From the cell containing the given text, extract its center point as [x, y] coordinate. 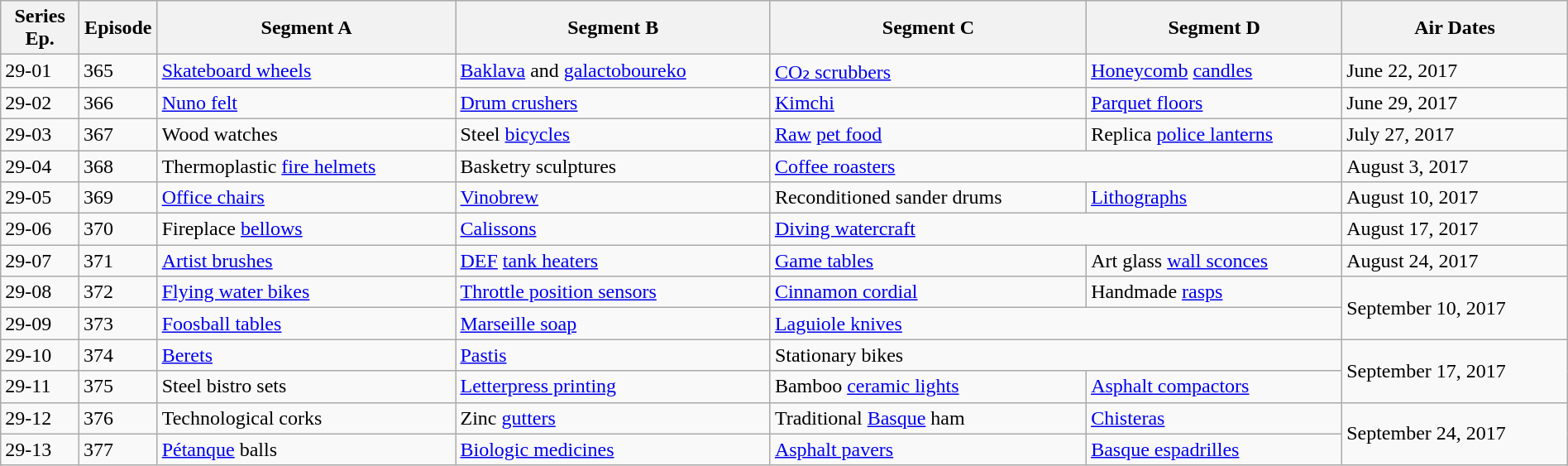
Coffee roasters [1055, 166]
Wood watches [306, 134]
Kimchi [928, 103]
29-12 [40, 418]
July 27, 2017 [1456, 134]
Segment B [613, 28]
Zinc gutters [613, 418]
367 [117, 134]
Pastis [613, 355]
29-07 [40, 261]
29-08 [40, 292]
Asphalt pavers [928, 449]
Bamboo ceramic lights [928, 387]
August 24, 2017 [1456, 261]
374 [117, 355]
August 3, 2017 [1456, 166]
Thermoplastic fire helmets [306, 166]
368 [117, 166]
Segment A [306, 28]
Honeycomb candles [1214, 71]
Lithographs [1214, 198]
29-04 [40, 166]
Vinobrew [613, 198]
Letterpress printing [613, 387]
Drum crushers [613, 103]
Foosball tables [306, 324]
376 [117, 418]
372 [117, 292]
Nuno felt [306, 103]
June 29, 2017 [1456, 103]
370 [117, 229]
Traditional Basque ham [928, 418]
Cinnamon cordial [928, 292]
29-10 [40, 355]
Skateboard wheels [306, 71]
September 24, 2017 [1456, 434]
29-09 [40, 324]
Air Dates [1456, 28]
371 [117, 261]
Steel bistro sets [306, 387]
29-11 [40, 387]
Throttle position sensors [613, 292]
August 10, 2017 [1456, 198]
Flying water bikes [306, 292]
Episode [117, 28]
369 [117, 198]
29-02 [40, 103]
Stationary bikes [1055, 355]
Marseille soap [613, 324]
29-03 [40, 134]
Art glass wall sconces [1214, 261]
Office chairs [306, 198]
Parquet floors [1214, 103]
Diving watercraft [1055, 229]
Reconditioned sander drums [928, 198]
375 [117, 387]
September 17, 2017 [1456, 371]
Segment C [928, 28]
377 [117, 449]
Replica police lanterns [1214, 134]
29-01 [40, 71]
Asphalt compactors [1214, 387]
Basque espadrilles [1214, 449]
365 [117, 71]
Calissons [613, 229]
Steel bicycles [613, 134]
June 22, 2017 [1456, 71]
373 [117, 324]
Baklava and galactoboureko [613, 71]
August 17, 2017 [1456, 229]
Berets [306, 355]
29-05 [40, 198]
Fireplace bellows [306, 229]
366 [117, 103]
Game tables [928, 261]
29-13 [40, 449]
Laguiole knives [1055, 324]
Basketry sculptures [613, 166]
DEF tank heaters [613, 261]
Series Ep. [40, 28]
CO₂ scrubbers [928, 71]
Chisteras [1214, 418]
Biologic medicines [613, 449]
Raw pet food [928, 134]
September 10, 2017 [1456, 308]
Artist brushes [306, 261]
Technological corks [306, 418]
Segment D [1214, 28]
Pétanque balls [306, 449]
29-06 [40, 229]
Handmade rasps [1214, 292]
